Output the [x, y] coordinate of the center of the cell containing the given text.  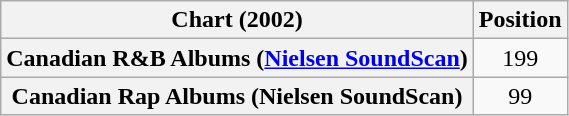
Position [520, 20]
99 [520, 96]
Canadian R&B Albums (Nielsen SoundScan) [238, 58]
Chart (2002) [238, 20]
199 [520, 58]
Canadian Rap Albums (Nielsen SoundScan) [238, 96]
